From the cell containing the given text, extract its center point as (x, y) coordinate. 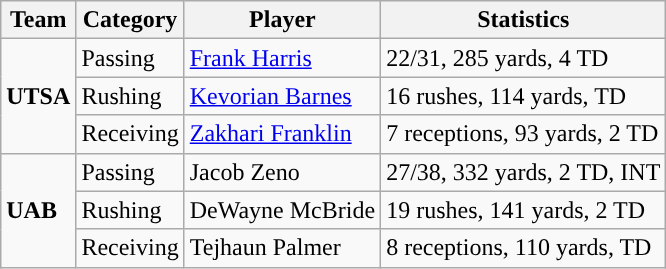
Zakhari Franklin (282, 134)
UAB (38, 210)
16 rushes, 114 yards, TD (524, 96)
Kevorian Barnes (282, 96)
Tejhaun Palmer (282, 248)
22/31, 285 yards, 4 TD (524, 58)
Player (282, 20)
Statistics (524, 20)
19 rushes, 141 yards, 2 TD (524, 210)
8 receptions, 110 yards, TD (524, 248)
UTSA (38, 96)
27/38, 332 yards, 2 TD, INT (524, 172)
7 receptions, 93 yards, 2 TD (524, 134)
Frank Harris (282, 58)
Team (38, 20)
Jacob Zeno (282, 172)
Category (130, 20)
DeWayne McBride (282, 210)
